Capture the cell that displays the provided text and extract its [x, y] central coordinate. 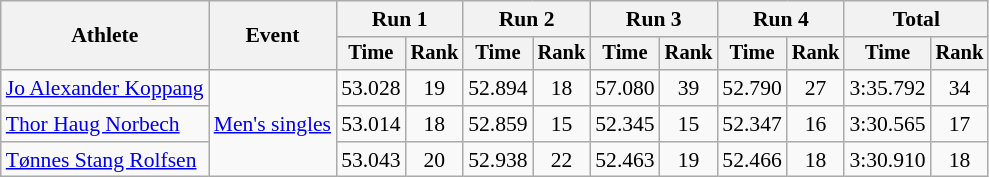
Jo Alexander Koppang [105, 88]
Total [916, 19]
3:30.565 [887, 124]
52.859 [498, 124]
57.080 [624, 88]
Athlete [105, 36]
Run 1 [400, 19]
Men's singles [272, 124]
39 [689, 88]
52.347 [752, 124]
3:35.792 [887, 88]
16 [816, 124]
17 [960, 124]
53.014 [370, 124]
Event [272, 36]
19 [435, 88]
53.028 [370, 88]
52.790 [752, 88]
27 [816, 88]
34 [960, 88]
Run 3 [654, 19]
52.345 [624, 124]
Thor Haug Norbech [105, 124]
52.894 [498, 88]
Run 2 [526, 19]
Run 4 [780, 19]
